Find where the given text appears and provide that cell's center as [x, y] coordinate. 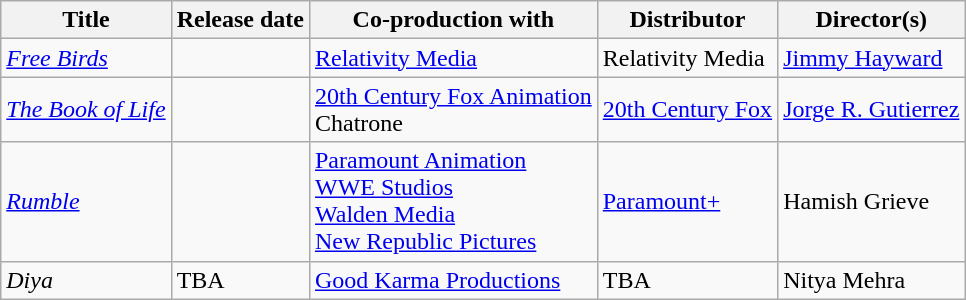
Nitya Mehra [872, 280]
The Book of Life [86, 110]
Free Birds [86, 58]
Jorge R. Gutierrez [872, 110]
Title [86, 20]
Distributor [687, 20]
Co-production with [453, 20]
Director(s) [872, 20]
20th Century Fox [687, 110]
Diya [86, 280]
Hamish Grieve [872, 202]
Release date [240, 20]
Paramount+ [687, 202]
20th Century Fox AnimationChatrone [453, 110]
Jimmy Hayward [872, 58]
Good Karma Productions [453, 280]
Rumble [86, 202]
Paramount AnimationWWE StudiosWalden MediaNew Republic Pictures [453, 202]
